Output the (X, Y) coordinate of the center of the cell containing the given text.  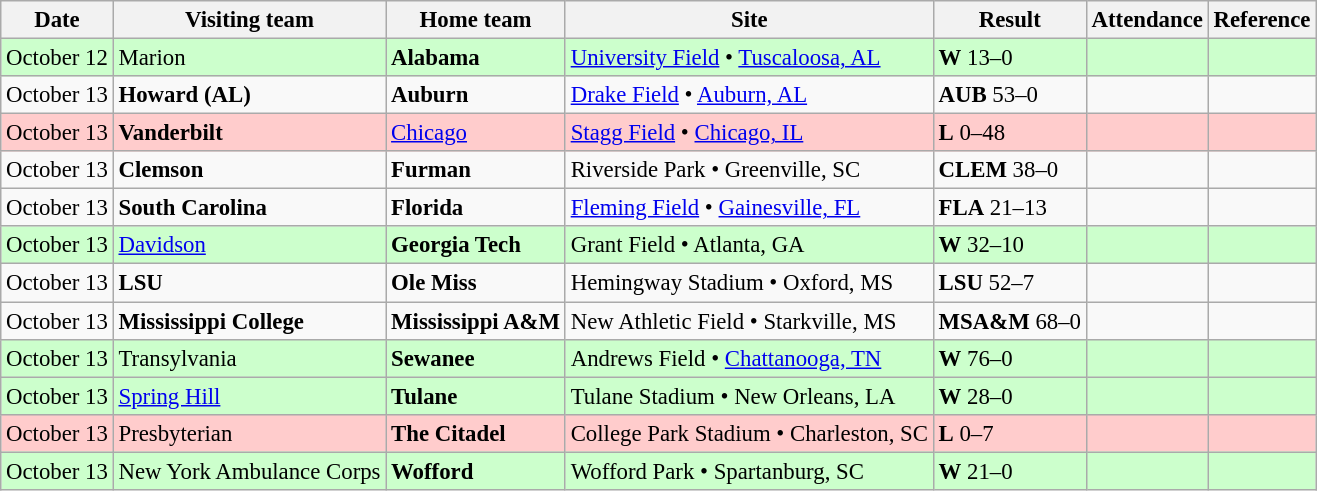
Drake Field • Auburn, AL (749, 95)
Reference (1262, 20)
Attendance (1147, 20)
Mississippi College (250, 321)
L 0–7 (1010, 433)
New York Ambulance Corps (250, 471)
Sewanee (476, 358)
Furman (476, 170)
The Citadel (476, 433)
College Park Stadium • Charleston, SC (749, 433)
Riverside Park • Greenville, SC (749, 170)
Presbyterian (250, 433)
FLA 21–13 (1010, 208)
LSU (250, 283)
Georgia Tech (476, 245)
Result (1010, 20)
Alabama (476, 58)
Wofford Park • Spartanburg, SC (749, 471)
Auburn (476, 95)
Home team (476, 20)
Marion (250, 58)
University Field • Tuscaloosa, AL (749, 58)
Chicago (476, 133)
Wofford (476, 471)
LSU 52–7 (1010, 283)
L 0–48 (1010, 133)
Tulane (476, 396)
Ole Miss (476, 283)
W 28–0 (1010, 396)
Vanderbilt (250, 133)
AUB 53–0 (1010, 95)
Andrews Field • Chattanooga, TN (749, 358)
Florida (476, 208)
W 13–0 (1010, 58)
Hemingway Stadium • Oxford, MS (749, 283)
Spring Hill (250, 396)
W 21–0 (1010, 471)
New Athletic Field • Starkville, MS (749, 321)
Transylvania (250, 358)
W 76–0 (1010, 358)
Fleming Field • Gainesville, FL (749, 208)
Stagg Field • Chicago, IL (749, 133)
South Carolina (250, 208)
Clemson (250, 170)
Howard (AL) (250, 95)
October 12 (57, 58)
Site (749, 20)
Davidson (250, 245)
Grant Field • Atlanta, GA (749, 245)
Visiting team (250, 20)
MSA&M 68–0 (1010, 321)
Date (57, 20)
Mississippi A&M (476, 321)
Tulane Stadium • New Orleans, LA (749, 396)
W 32–10 (1010, 245)
CLEM 38–0 (1010, 170)
